Return the (x, y) coordinate for the center point of the cell that contains the specified text.  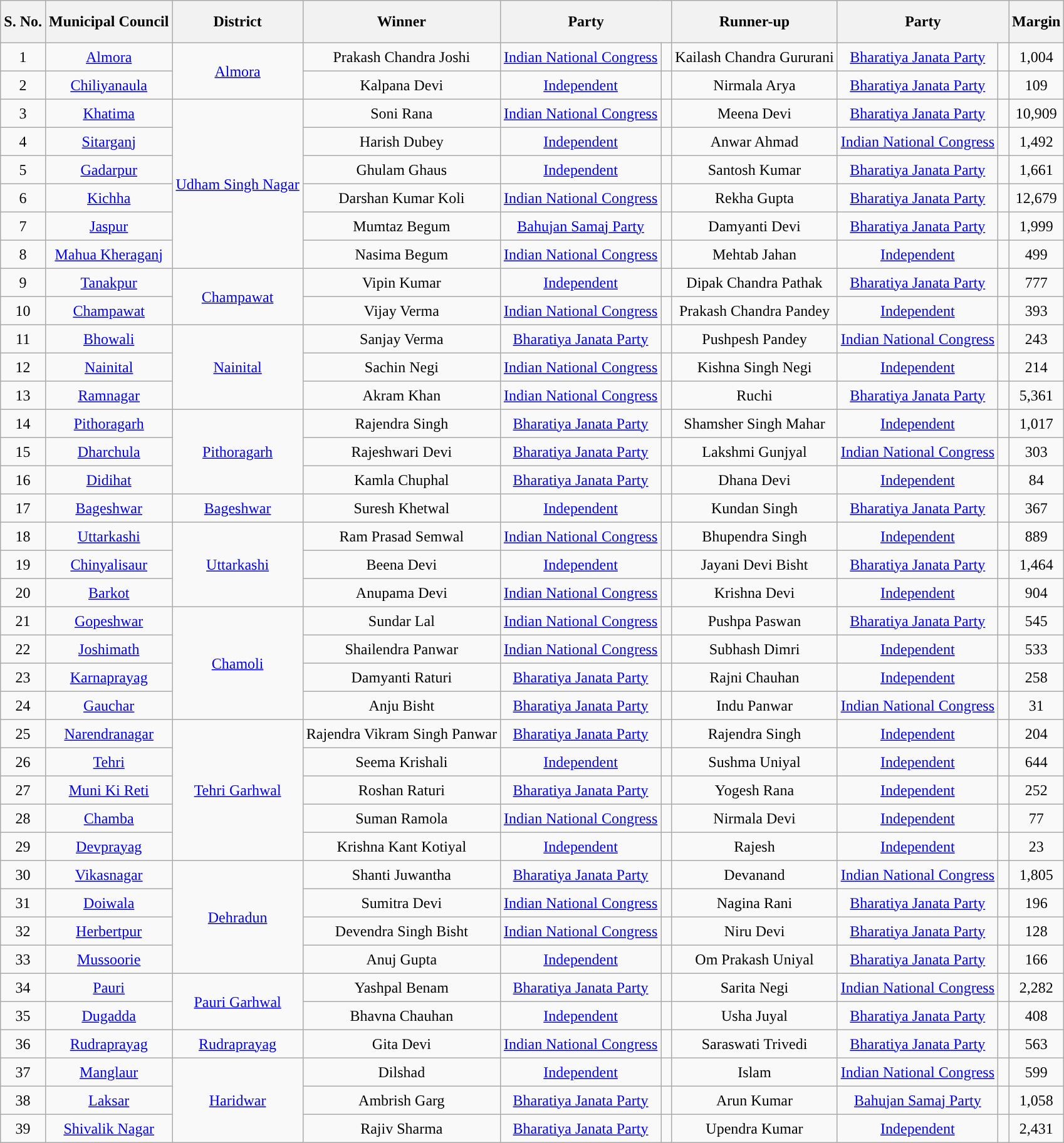
27 (23, 790)
77 (1036, 818)
Ghulam Ghaus (401, 169)
Darshan Kumar Koli (401, 198)
Pauri (108, 988)
Subhash Dimri (754, 649)
12,679 (1036, 198)
Herbertpur (108, 931)
Gadarpur (108, 169)
Muni Ki Reti (108, 790)
5 (23, 169)
889 (1036, 536)
Damyanti Raturi (401, 677)
17 (23, 508)
Karnaprayag (108, 677)
Dipak Chandra Pathak (754, 282)
2,282 (1036, 988)
28 (23, 818)
25 (23, 733)
10 (23, 311)
Mumtaz Begum (401, 226)
1,492 (1036, 142)
Khatima (108, 113)
Kishna Singh Negi (754, 367)
303 (1036, 451)
Sundar Lal (401, 620)
Dharchula (108, 451)
4 (23, 142)
Jaspur (108, 226)
599 (1036, 1072)
545 (1036, 620)
Ambrish Garg (401, 1100)
Krishna Devi (754, 593)
Prakash Chandra Pandey (754, 311)
Haridwar (237, 1100)
Narendranagar (108, 733)
Mussoorie (108, 959)
Pushpa Paswan (754, 620)
Margin (1036, 22)
252 (1036, 790)
Dilshad (401, 1072)
Sitarganj (108, 142)
32 (23, 931)
Meena Devi (754, 113)
30 (23, 875)
1,805 (1036, 875)
Islam (754, 1072)
Sushma Uniyal (754, 762)
563 (1036, 1044)
18 (23, 536)
Seema Krishali (401, 762)
Chamba (108, 818)
Barkot (108, 593)
Gauchar (108, 706)
109 (1036, 85)
1,464 (1036, 564)
39 (23, 1128)
Bhupendra Singh (754, 536)
Usha Juyal (754, 1015)
Shivalik Nagar (108, 1128)
393 (1036, 311)
13 (23, 395)
9 (23, 282)
Sumitra Devi (401, 902)
33 (23, 959)
Chinyalisaur (108, 564)
Roshan Raturi (401, 790)
Bhavna Chauhan (401, 1015)
Pauri Garhwal (237, 1001)
Gopeshwar (108, 620)
Vipin Kumar (401, 282)
Niru Devi (754, 931)
Nagina Rani (754, 902)
Vikasnagar (108, 875)
Devendra Singh Bisht (401, 931)
24 (23, 706)
Anwar Ahmad (754, 142)
Joshimath (108, 649)
Soni Rana (401, 113)
38 (23, 1100)
12 (23, 367)
11 (23, 338)
Prakash Chandra Joshi (401, 56)
Mehtab Jahan (754, 254)
15 (23, 451)
Anju Bisht (401, 706)
Rajni Chauhan (754, 677)
8 (23, 254)
Damyanti Devi (754, 226)
Sachin Negi (401, 367)
1,058 (1036, 1100)
Manglaur (108, 1072)
Winner (401, 22)
367 (1036, 508)
Mahua Kheraganj (108, 254)
7 (23, 226)
Udham Singh Nagar (237, 184)
5,361 (1036, 395)
22 (23, 649)
Nirmala Arya (754, 85)
Rajeshwari Devi (401, 451)
644 (1036, 762)
36 (23, 1044)
Chamoli (237, 663)
26 (23, 762)
533 (1036, 649)
Indu Panwar (754, 706)
1,661 (1036, 169)
2 (23, 85)
Saraswati Trivedi (754, 1044)
Sanjay Verma (401, 338)
14 (23, 424)
128 (1036, 931)
204 (1036, 733)
19 (23, 564)
Lakshmi Gunjyal (754, 451)
196 (1036, 902)
Santosh Kumar (754, 169)
21 (23, 620)
Kalpana Devi (401, 85)
Nirmala Devi (754, 818)
Devanand (754, 875)
Chiliyanaula (108, 85)
Om Prakash Uniyal (754, 959)
Ramnagar (108, 395)
Rekha Gupta (754, 198)
20 (23, 593)
Krishna Kant Kotiyal (401, 846)
S. No. (23, 22)
Tehri (108, 762)
Doiwala (108, 902)
408 (1036, 1015)
Ruchi (754, 395)
Beena Devi (401, 564)
904 (1036, 593)
16 (23, 480)
Didihat (108, 480)
Runner-up (754, 22)
Yashpal Benam (401, 988)
243 (1036, 338)
Kichha (108, 198)
District (237, 22)
Akram Khan (401, 395)
10,909 (1036, 113)
Gita Devi (401, 1044)
1 (23, 56)
Anuj Gupta (401, 959)
166 (1036, 959)
Rajesh (754, 846)
Laksar (108, 1100)
Rajiv Sharma (401, 1128)
Ram Prasad Semwal (401, 536)
6 (23, 198)
Devprayag (108, 846)
499 (1036, 254)
Arun Kumar (754, 1100)
Dhana Devi (754, 480)
Pushpesh Pandey (754, 338)
1,017 (1036, 424)
29 (23, 846)
Shailendra Panwar (401, 649)
Jayani Devi Bisht (754, 564)
Shanti Juwantha (401, 875)
3 (23, 113)
Shamsher Singh Mahar (754, 424)
Anupama Devi (401, 593)
Kailash Chandra Gururani (754, 56)
37 (23, 1072)
2,431 (1036, 1128)
Municipal Council (108, 22)
Nasima Begum (401, 254)
Kamla Chuphal (401, 480)
34 (23, 988)
1,999 (1036, 226)
35 (23, 1015)
1,004 (1036, 56)
Rajendra Vikram Singh Panwar (401, 733)
214 (1036, 367)
Sarita Negi (754, 988)
Vijay Verma (401, 311)
Kundan Singh (754, 508)
Dugadda (108, 1015)
Dehradun (237, 917)
Tanakpur (108, 282)
Bhowali (108, 338)
Harish Dubey (401, 142)
Upendra Kumar (754, 1128)
84 (1036, 480)
Suman Ramola (401, 818)
Suresh Khetwal (401, 508)
258 (1036, 677)
Yogesh Rana (754, 790)
777 (1036, 282)
Tehri Garhwal (237, 790)
